Determine the (X, Y) coordinate at the center of the cell enclosing the given text.  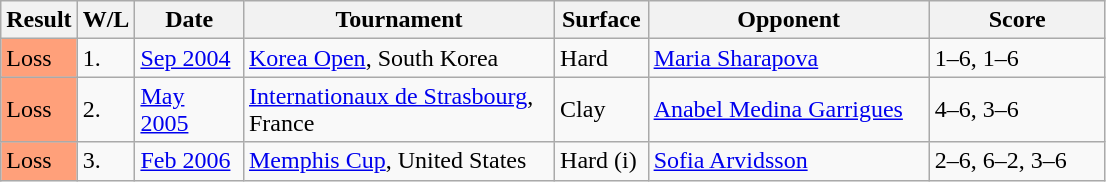
3. (106, 161)
May 2005 (190, 110)
Tournament (398, 20)
Score (1017, 20)
Anabel Medina Garrigues (788, 110)
1. (106, 58)
Opponent (788, 20)
Result (39, 20)
2. (106, 110)
Surface (602, 20)
Sofia Arvidsson (788, 161)
2–6, 6–2, 3–6 (1017, 161)
Memphis Cup, United States (398, 161)
Clay (602, 110)
Sep 2004 (190, 58)
Korea Open, South Korea (398, 58)
4–6, 3–6 (1017, 110)
Feb 2006 (190, 161)
Maria Sharapova (788, 58)
Hard (i) (602, 161)
Date (190, 20)
Hard (602, 58)
1–6, 1–6 (1017, 58)
Internationaux de Strasbourg, France (398, 110)
W/L (106, 20)
